Output the (x, y) coordinate of the center of the cell containing the given text.  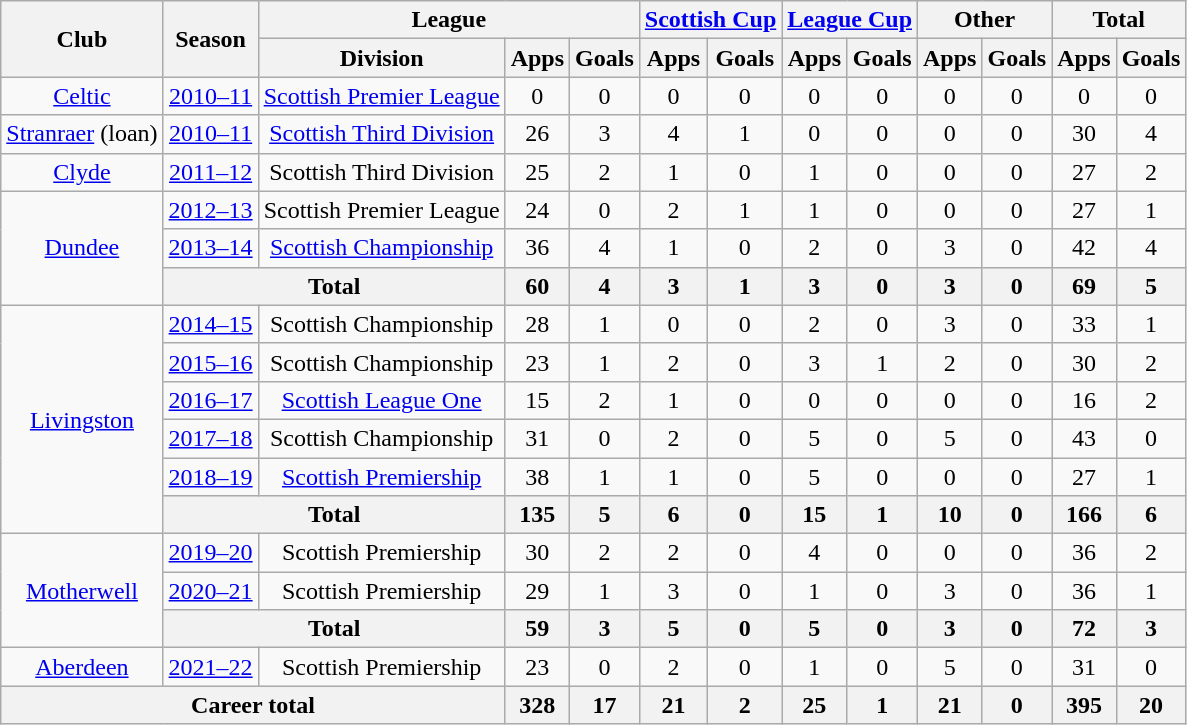
42 (1084, 248)
16 (1084, 400)
17 (605, 705)
League Cup (850, 20)
395 (1084, 705)
Stranraer (loan) (82, 134)
Motherwell (82, 591)
43 (1084, 438)
2014–15 (210, 324)
Scottish Cup (710, 20)
League (448, 20)
69 (1084, 286)
26 (537, 134)
2019–20 (210, 553)
Career total (253, 705)
29 (537, 591)
Livingston (82, 419)
2012–13 (210, 210)
328 (537, 705)
33 (1084, 324)
72 (1084, 629)
Season (210, 39)
2020–21 (210, 591)
Aberdeen (82, 667)
10 (950, 515)
Celtic (82, 96)
2011–12 (210, 172)
Club (82, 39)
166 (1084, 515)
2017–18 (210, 438)
60 (537, 286)
2013–14 (210, 248)
2015–16 (210, 362)
135 (537, 515)
2021–22 (210, 667)
20 (1151, 705)
Other (985, 20)
Clyde (82, 172)
Division (382, 58)
Scottish League One (382, 400)
Dundee (82, 248)
59 (537, 629)
24 (537, 210)
2016–17 (210, 400)
38 (537, 477)
2018–19 (210, 477)
28 (537, 324)
